Locate the cell with the specified text and output its [x, y] center coordinate. 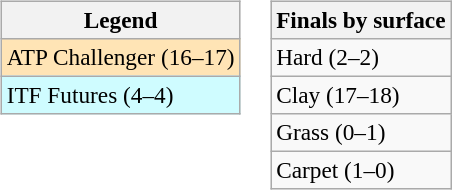
ATP Challenger (16–17) [120, 57]
Grass (0–1) [361, 133]
Finals by surface [361, 20]
Clay (17–18) [361, 95]
Legend [120, 20]
ITF Futures (4–4) [120, 95]
Carpet (1–0) [361, 171]
Hard (2–2) [361, 57]
